Capture the cell that displays the provided text and extract its [X, Y] central coordinate. 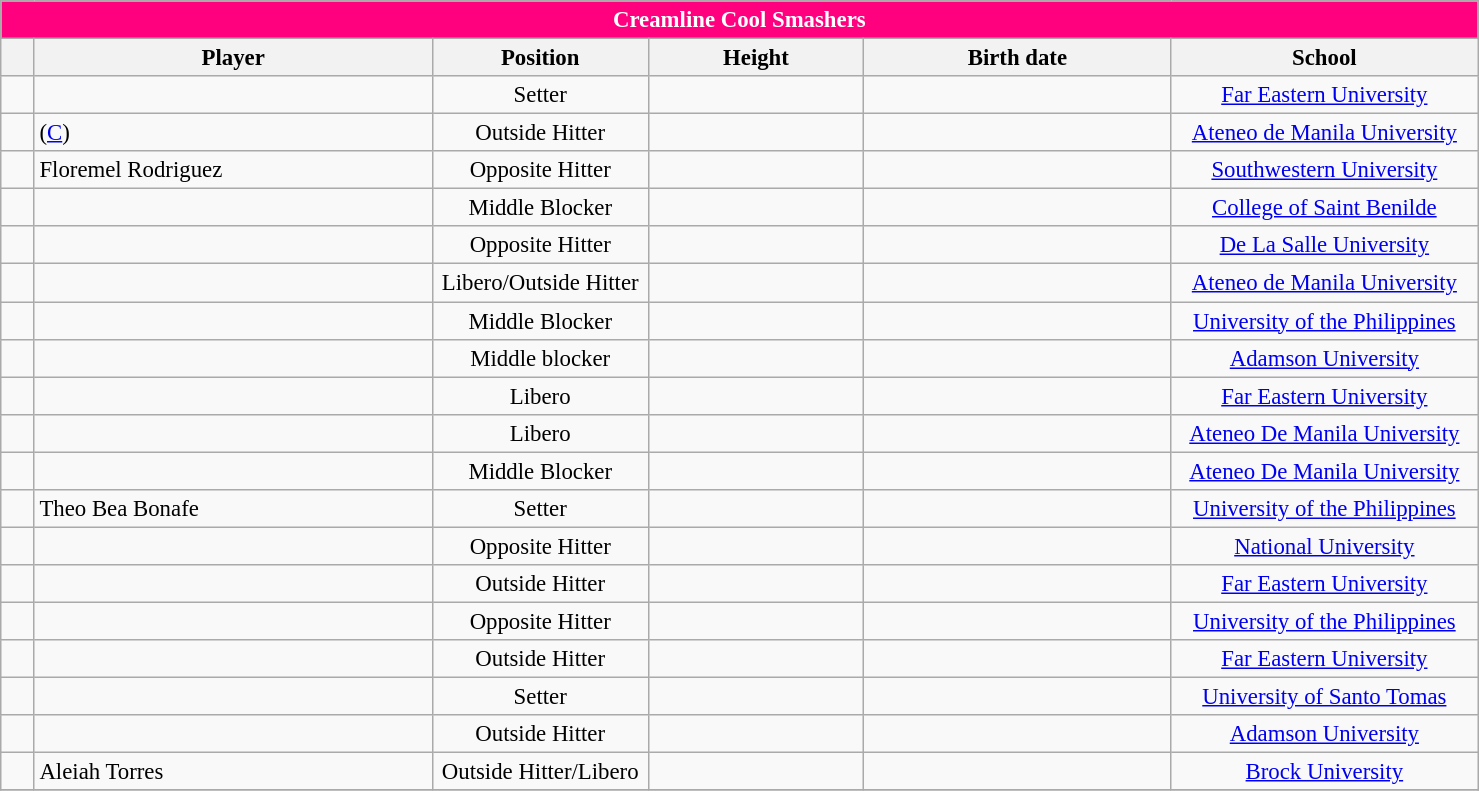
Floremel Rodriguez [233, 170]
Middle blocker [540, 358]
Theo Bea Bonafe [233, 509]
National University [1324, 546]
Position [540, 58]
University of Santo Tomas [1324, 697]
Aleiah Torres [233, 772]
Height [756, 58]
De La Salle University [1324, 245]
College of Saint Benilde [1324, 208]
School [1324, 58]
Birth date [1018, 58]
Libero/Outside Hitter [540, 283]
Southwestern University [1324, 170]
Brock University [1324, 772]
Player [233, 58]
Creamline Cool Smashers [740, 20]
Outside Hitter/Libero [540, 772]
(C) [233, 133]
